Search for the cell housing the specified text and yield its [x, y] center coordinate. 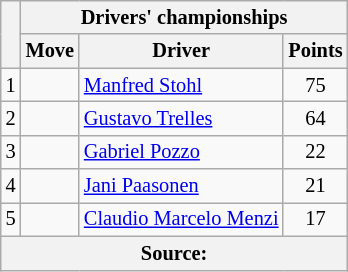
75 [315, 85]
Gustavo Trelles [181, 118]
Jani Paasonen [181, 186]
Claudio Marcelo Menzi [181, 219]
Manfred Stohl [181, 85]
64 [315, 118]
5 [11, 219]
3 [11, 152]
Source: [174, 253]
21 [315, 186]
4 [11, 186]
22 [315, 152]
Gabriel Pozzo [181, 152]
2 [11, 118]
Points [315, 51]
Drivers' championships [184, 17]
Driver [181, 51]
17 [315, 219]
1 [11, 85]
Move [50, 51]
